Capture the cell that displays the provided text and extract its [x, y] central coordinate. 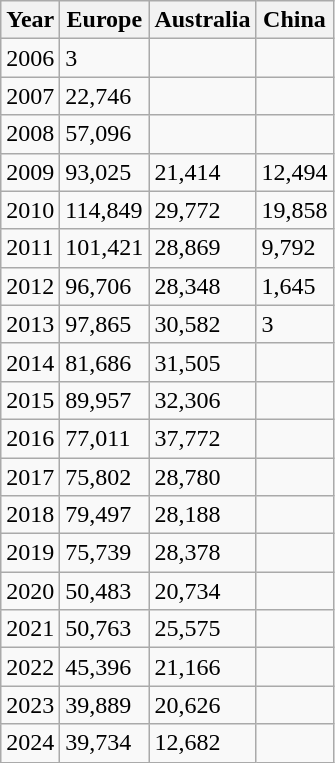
21,414 [202, 172]
50,763 [104, 629]
2007 [30, 96]
97,865 [104, 324]
37,772 [202, 438]
31,505 [202, 362]
19,858 [294, 210]
22,746 [104, 96]
20,626 [202, 705]
28,348 [202, 286]
2021 [30, 629]
Year [30, 20]
2013 [30, 324]
32,306 [202, 400]
29,772 [202, 210]
79,497 [104, 515]
2017 [30, 477]
101,421 [104, 248]
2014 [30, 362]
77,011 [104, 438]
28,869 [202, 248]
45,396 [104, 667]
89,957 [104, 400]
2015 [30, 400]
50,483 [104, 591]
39,889 [104, 705]
28,378 [202, 553]
21,166 [202, 667]
96,706 [104, 286]
2016 [30, 438]
20,734 [202, 591]
81,686 [104, 362]
57,096 [104, 134]
2008 [30, 134]
30,582 [202, 324]
39,734 [104, 743]
2019 [30, 553]
28,780 [202, 477]
12,682 [202, 743]
25,575 [202, 629]
2012 [30, 286]
China [294, 20]
93,025 [104, 172]
2020 [30, 591]
1,645 [294, 286]
Australia [202, 20]
12,494 [294, 172]
2011 [30, 248]
2018 [30, 515]
114,849 [104, 210]
9,792 [294, 248]
2024 [30, 743]
2006 [30, 58]
2010 [30, 210]
28,188 [202, 515]
Europe [104, 20]
2009 [30, 172]
75,802 [104, 477]
2023 [30, 705]
2022 [30, 667]
75,739 [104, 553]
